Scan for the cell matching the given text and deliver its [X, Y] coordinate at center. 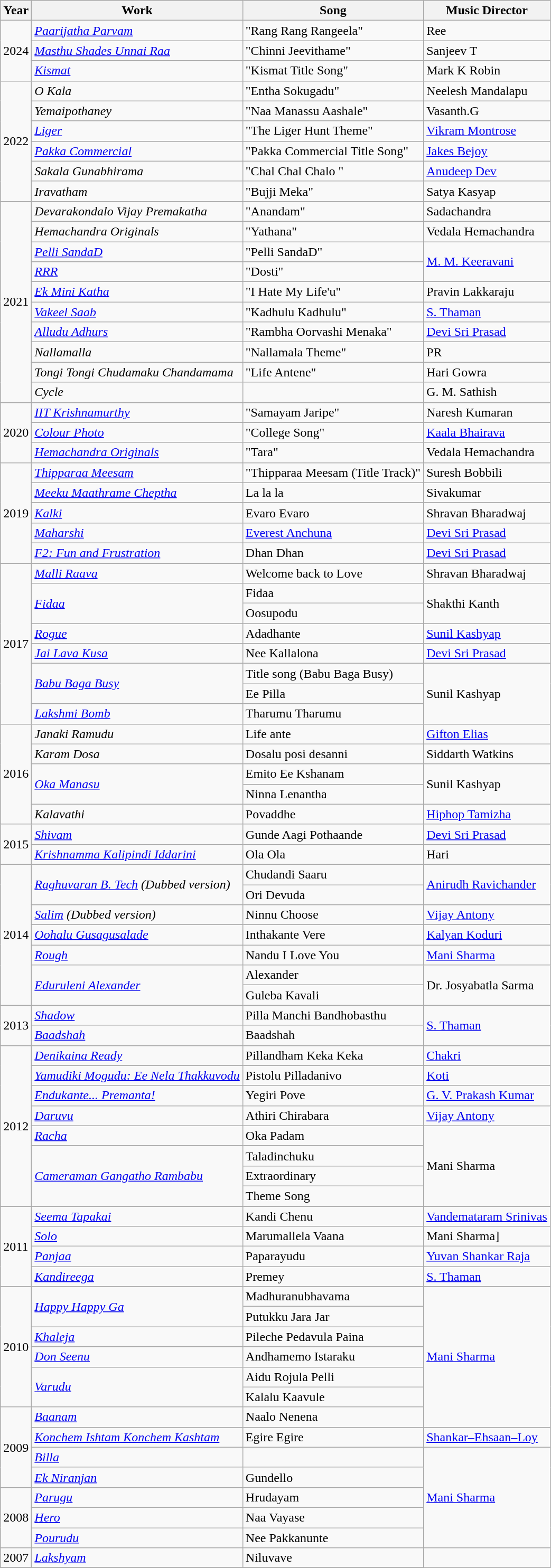
Yuvan Shankar Raja [487, 1257]
Nallamalla [137, 352]
Chudandi Saaru [333, 874]
"Tara" [333, 452]
2013 [16, 1025]
Title song (Babu Baga Busy) [333, 674]
Paparayudu [333, 1257]
2021 [16, 302]
Mani Sharma] [487, 1236]
Yegiri Pove [333, 1095]
G. V. Prakash Kumar [487, 1095]
Karam Dosa [137, 754]
RRR [137, 272]
M. M. Keeravani [487, 262]
"Kismat Title Song" [333, 71]
Ninnu Choose [333, 915]
Lakshmi Bomb [137, 714]
Maharshi [137, 533]
Inthakante Vere [333, 935]
2020 [16, 432]
Naresh Kumaran [487, 412]
Kalyan Koduri [487, 935]
Guleba Kavali [333, 995]
Malli Raava [137, 573]
Gundello [333, 1477]
Shadow [137, 1015]
Andhamemo Istaraku [333, 1357]
Ree [487, 31]
Alexander [333, 975]
"Nallamala Theme" [333, 352]
Aidu Rojula Pelli [333, 1377]
Konchem Ishtam Konchem Kashtam [137, 1437]
2009 [16, 1447]
Parugu [137, 1497]
G. M. Sathish [487, 392]
Dosalu posi desanni [333, 754]
Nee Pakkanunte [333, 1538]
F2: Fun and Frustration [137, 553]
Pakka Commercial [137, 151]
Cameraman Gangatho Rambabu [137, 1176]
Sivakumar [487, 493]
"Kadhulu Kadhulu" [333, 312]
Kandireega [137, 1277]
2010 [16, 1347]
"Chal Chal Chalo " [333, 171]
Shakthi Kanth [487, 603]
"Rang Rang Rangeela" [333, 31]
2017 [16, 643]
Povaddhe [333, 814]
Lakshyam [137, 1558]
"I Hate My Life'u" [333, 292]
Theme Song [333, 1196]
Vakeel Saab [137, 312]
2011 [16, 1246]
Seema Tapakai [137, 1216]
Ee Pilla [333, 694]
Solo [137, 1236]
Satya Kasyap [487, 191]
Meeku Maathrame Cheptha [137, 493]
Cycle [137, 392]
Iravatham [137, 191]
Pistolu Pilladanivo [333, 1075]
IIT Krishnamurthy [137, 412]
Rogue [137, 634]
Premey [333, 1277]
"Anandam" [333, 211]
Vasanth.G [487, 111]
Oka Manasu [137, 784]
Devarakondalo Vijay Premakatha [137, 211]
Naalo Nenena [333, 1417]
Tongi Tongi Chudamaku Chandamama [137, 372]
Music Director [487, 11]
Khaleja [137, 1337]
Kismat [137, 71]
Paarijatha Parvam [137, 31]
Sakala Gunabhirama [137, 171]
Song [333, 11]
Kalki [137, 513]
2012 [16, 1126]
"The Liger Hunt Theme" [333, 131]
La la la [333, 493]
Naa Vayase [333, 1517]
Dhan Dhan [333, 553]
Anirudh Ravichander [487, 884]
Babu Baga Busy [137, 684]
Panjaa [137, 1257]
"Entha Sokugadu" [333, 91]
"Life Antene" [333, 372]
Anudeep Dev [487, 171]
2016 [16, 774]
Jai Lava Kusa [137, 654]
Krishnamma Kalipindi Iddarini [137, 854]
Niluvave [333, 1558]
Hrudayam [333, 1497]
Egire Egire [333, 1437]
Vandemataram Srinivas [487, 1216]
Sadachandra [487, 211]
Liger [137, 131]
2015 [16, 844]
Shankar–Ehsaan–Loy [487, 1437]
Extraordinary [333, 1176]
"Naa Manassu Aashale" [333, 111]
Daruvu [137, 1116]
Nee Kallalona [333, 654]
Adadhante [333, 634]
Janaki Ramudu [137, 734]
Gifton Elias [487, 734]
Oosupodu [333, 613]
"Rambha Oorvashi Menaka" [333, 332]
PR [487, 352]
Sanjeev T [487, 51]
Don Seenu [137, 1357]
2022 [16, 141]
Ek Mini Katha [137, 292]
Varudu [137, 1387]
Ek Niranjan [137, 1477]
Koti [487, 1075]
Eduruleni Alexander [137, 985]
Ori Devuda [333, 895]
Pillandham Keka Keka [333, 1055]
Hari [487, 854]
Ninna Lenantha [333, 794]
Pelli SandaD [137, 252]
Pourudu [137, 1538]
Kalavathi [137, 814]
Baanam [137, 1417]
"Pelli SandaD" [333, 252]
Work [137, 11]
Kandi Chenu [333, 1216]
Suresh Bobbili [487, 473]
Kalalu Kaavule [333, 1397]
Racha [137, 1136]
Chakri [487, 1055]
Hero [137, 1517]
Taladinchuku [333, 1156]
Welcome back to Love [333, 573]
"Bujji Meka" [333, 191]
Putukku Jara Jar [333, 1317]
Neelesh Mandalapu [487, 91]
2024 [16, 51]
Nandu I Love You [333, 955]
Oka Padam [333, 1136]
Gunde Aagi Pothaande [333, 834]
Alludu Adhurs [137, 332]
Happy Happy Ga [137, 1307]
Yamudiki Mogudu: Ee Nela Thakkuvodu [137, 1075]
O Kala [137, 91]
"Pakka Commercial Title Song" [333, 151]
Mark K Robin [487, 71]
Hari Gowra [487, 372]
Everest Anchuna [333, 533]
Evaro Evaro [333, 513]
Pravin Lakkaraju [487, 292]
"Chinni Jeevithame" [333, 51]
"Samayam Jaripe" [333, 412]
Kaala Bhairava [487, 432]
Raghuvaran B. Tech (Dubbed version) [137, 884]
2008 [16, 1517]
"Yathana" [333, 231]
Siddarth Watkins [487, 754]
Yemaipothaney [137, 111]
Shivam [137, 834]
Colour Photo [137, 432]
Athiri Chirabara [333, 1116]
2007 [16, 1558]
Emito Ee Kshanam [333, 774]
Thipparaa Meesam [137, 473]
Oohalu Gusagusalade [137, 935]
Billa [137, 1457]
Madhuranubhavama [333, 1297]
Salim (Dubbed version) [137, 915]
Pileche Pedavula Paina [333, 1337]
2019 [16, 513]
Dr. Josyabatla Sarma [487, 985]
Tharumu Tharumu [333, 714]
2014 [16, 934]
Endukante... Premanta! [137, 1095]
Masthu Shades Unnai Raa [137, 51]
"Dosti" [333, 272]
Life ante [333, 734]
"College Song" [333, 432]
Year [16, 11]
Denikaina Ready [137, 1055]
Hiphop Tamizha [487, 814]
"Thipparaa Meesam (Title Track)" [333, 473]
Vikram Montrose [487, 131]
Jakes Bejoy [487, 151]
Rough [137, 955]
Marumallela Vaana [333, 1236]
Ola Ola [333, 854]
Pilla Manchi Bandhobasthu [333, 1015]
